Scan for the cell matching the given text and deliver its (x, y) coordinate at center. 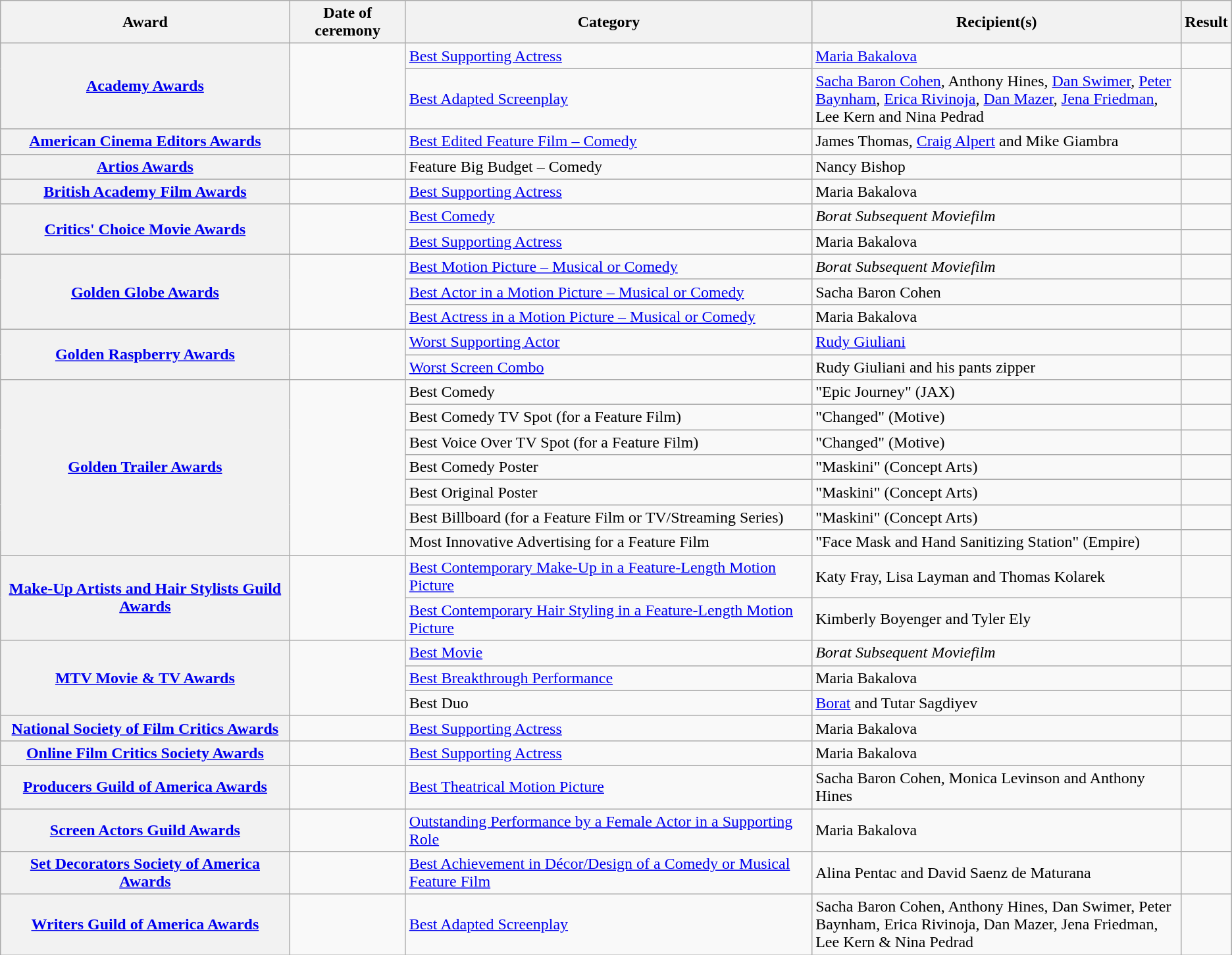
Best Original Poster (608, 492)
Set Decorators Society of America Awards (145, 873)
Best Motion Picture – Musical or Comedy (608, 267)
Sacha Baron Cohen, Anthony Hines, Dan Swimer, Peter Baynham, Erica Rivinoja, Dan Mazer, Jena Friedman, Lee Kern and Nina Pedrad (996, 99)
Best Theatrical Motion Picture (608, 787)
Screen Actors Guild Awards (145, 829)
Sacha Baron Cohen, Monica Levinson and Anthony Hines (996, 787)
Best Voice Over TV Spot (for a Feature Film) (608, 442)
Outstanding Performance by a Female Actor in a Supporting Role (608, 829)
American Cinema Editors Awards (145, 142)
British Academy Film Awards (145, 192)
Writers Guild of America Awards (145, 925)
Best Comedy TV Spot (for a Feature Film) (608, 417)
Best Breakthrough Performance (608, 678)
Worst Screen Combo (608, 367)
Golden Globe Awards (145, 292)
Make-Up Artists and Hair Stylists Guild Awards (145, 598)
Artios Awards (145, 167)
Best Contemporary Make-Up in a Feature-Length Motion Picture (608, 577)
"Face Mask and Hand Sanitizing Station" (Empire) (996, 542)
Best Achievement in Décor/Design of a Comedy or Musical Feature Film (608, 873)
Best Billboard (for a Feature Film or TV/Streaming Series) (608, 517)
Feature Big Budget – Comedy (608, 167)
Best Contemporary Hair Styling in a Feature-Length Motion Picture (608, 619)
Borat and Tutar Sagdiyev (996, 703)
Producers Guild of America Awards (145, 787)
Sacha Baron Cohen (996, 292)
Date of ceremony (347, 22)
Best Actor in a Motion Picture – Musical or Comedy (608, 292)
Academy Awards (145, 86)
Rudy Giuliani (996, 342)
Kimberly Boyenger and Tyler Ely (996, 619)
Critics' Choice Movie Awards (145, 229)
Online Film Critics Society Awards (145, 753)
Golden Raspberry Awards (145, 354)
"Epic Journey" (JAX) (996, 392)
Worst Supporting Actor (608, 342)
Best Movie (608, 653)
Best Duo (608, 703)
Most Innovative Advertising for a Feature Film (608, 542)
MTV Movie & TV Awards (145, 678)
Alina Pentac and David Saenz de Maturana (996, 873)
Best Actress in a Motion Picture – Musical or Comedy (608, 317)
Golden Trailer Awards (145, 467)
Award (145, 22)
Katy Fray, Lisa Layman and Thomas Kolarek (996, 577)
James Thomas, Craig Alpert and Mike Giambra (996, 142)
Rudy Giuliani and his pants zipper (996, 367)
Nancy Bishop (996, 167)
Sacha Baron Cohen, Anthony Hines, Dan Swimer, Peter Baynham, Erica Rivinoja, Dan Mazer, Jena Friedman, Lee Kern & Nina Pedrad (996, 925)
Recipient(s) (996, 22)
Category (608, 22)
Best Comedy Poster (608, 467)
Best Edited Feature Film – Comedy (608, 142)
Result (1206, 22)
National Society of Film Critics Awards (145, 728)
